For the text-containing cell, return its midpoint in (x, y) coordinate format. 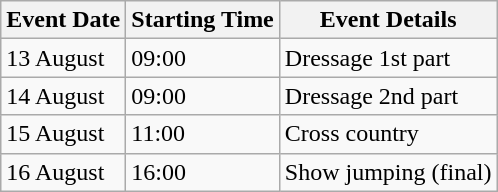
Cross country (388, 134)
Show jumping (final) (388, 172)
Starting Time (203, 20)
Event Date (64, 20)
16 August (64, 172)
16:00 (203, 172)
11:00 (203, 134)
Dressage 1st part (388, 58)
15 August (64, 134)
14 August (64, 96)
Dressage 2nd part (388, 96)
Event Details (388, 20)
13 August (64, 58)
